Search for the cell housing the specified text and yield its (x, y) center coordinate. 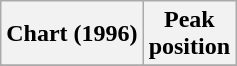
Peak position (189, 34)
Chart (1996) (72, 34)
